Return [x, y] of the center of cell containing provided text 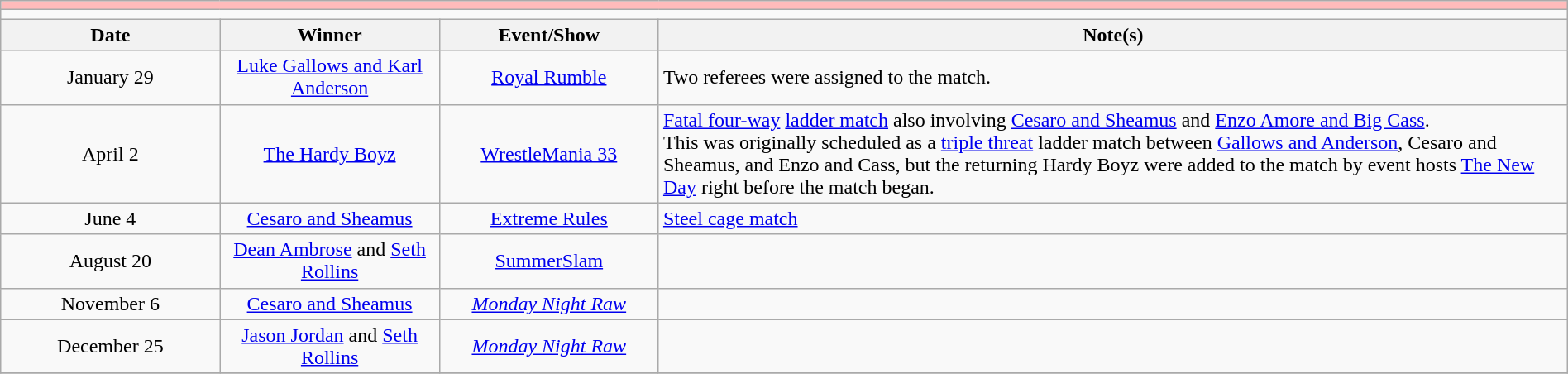
Extreme Rules [549, 218]
June 4 [111, 218]
April 2 [111, 154]
Dean Ambrose and Seth Rollins [329, 261]
December 25 [111, 346]
SummerSlam [549, 261]
November 6 [111, 304]
WrestleMania 33 [549, 154]
January 29 [111, 78]
Steel cage match [1113, 218]
August 20 [111, 261]
Note(s) [1113, 35]
Royal Rumble [549, 78]
Event/Show [549, 35]
Luke Gallows and Karl Anderson [329, 78]
Date [111, 35]
Two referees were assigned to the match. [1113, 78]
Jason Jordan and Seth Rollins [329, 346]
Winner [329, 35]
The Hardy Boyz [329, 154]
